Find where the given text appears and provide that cell's center as (X, Y) coordinate. 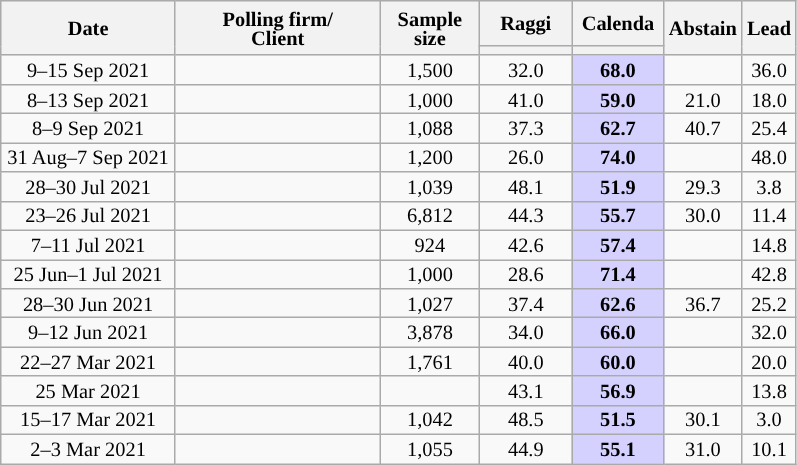
1,027 (430, 302)
1,055 (430, 448)
9–15 Sep 2021 (88, 70)
28.6 (526, 274)
37.4 (526, 302)
62.7 (618, 128)
13.8 (770, 390)
Abstain (703, 28)
43.1 (526, 390)
37.3 (526, 128)
40.0 (526, 362)
40.7 (703, 128)
51.9 (618, 186)
1,200 (430, 156)
7–11 Jul 2021 (88, 244)
10.1 (770, 448)
66.0 (618, 332)
59.0 (618, 98)
25 Jun–1 Jul 2021 (88, 274)
28–30 Jun 2021 (88, 302)
55.7 (618, 216)
1,088 (430, 128)
1,042 (430, 420)
29.3 (703, 186)
60.0 (618, 362)
31.0 (703, 448)
Lead (770, 28)
8–9 Sep 2021 (88, 128)
25.4 (770, 128)
62.6 (618, 302)
Sample size (430, 28)
41.0 (526, 98)
44.3 (526, 216)
14.8 (770, 244)
42.8 (770, 274)
23–26 Jul 2021 (88, 216)
3,878 (430, 332)
21.0 (703, 98)
71.4 (618, 274)
3.0 (770, 420)
1,761 (430, 362)
74.0 (618, 156)
48.0 (770, 156)
15–17 Mar 2021 (88, 420)
30.0 (703, 216)
Polling firm/Client (278, 28)
36.0 (770, 70)
Date (88, 28)
25.2 (770, 302)
Calenda (618, 22)
55.1 (618, 448)
36.7 (703, 302)
28–30 Jul 2021 (88, 186)
924 (430, 244)
42.6 (526, 244)
34.0 (526, 332)
1,039 (430, 186)
57.4 (618, 244)
51.5 (618, 420)
56.9 (618, 390)
48.5 (526, 420)
26.0 (526, 156)
31 Aug–7 Sep 2021 (88, 156)
6,812 (430, 216)
25 Mar 2021 (88, 390)
44.9 (526, 448)
1,500 (430, 70)
11.4 (770, 216)
30.1 (703, 420)
68.0 (618, 70)
9–12 Jun 2021 (88, 332)
Raggi (526, 22)
3.8 (770, 186)
22–27 Mar 2021 (88, 362)
18.0 (770, 98)
8–13 Sep 2021 (88, 98)
20.0 (770, 362)
2–3 Mar 2021 (88, 448)
48.1 (526, 186)
